Return the (x, y) coordinate for the center point of the cell that contains the specified text.  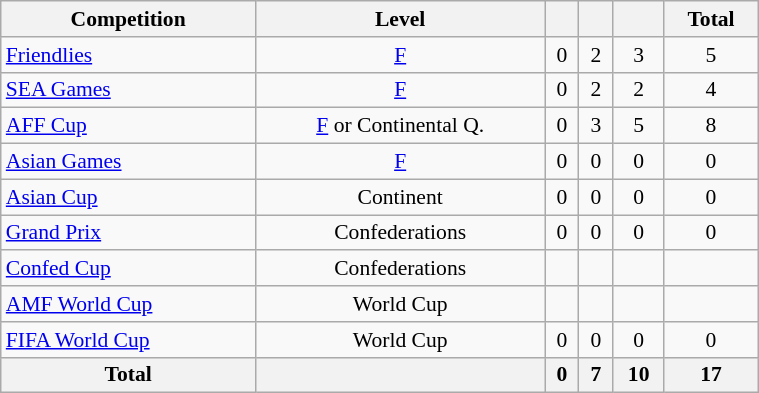
F or Continental Q. (400, 126)
Asian Cup (128, 197)
Level (400, 19)
AMF World Cup (128, 304)
Friendlies (128, 55)
SEA Games (128, 90)
AFF Cup (128, 126)
Confed Cup (128, 269)
Asian Games (128, 162)
17 (710, 375)
10 (639, 375)
FIFA World Cup (128, 340)
4 (710, 90)
Continent (400, 197)
7 (596, 375)
Grand Prix (128, 233)
Competition (128, 19)
8 (710, 126)
